Extract the (X, Y) coordinate from the center of the cell holding the provided text.  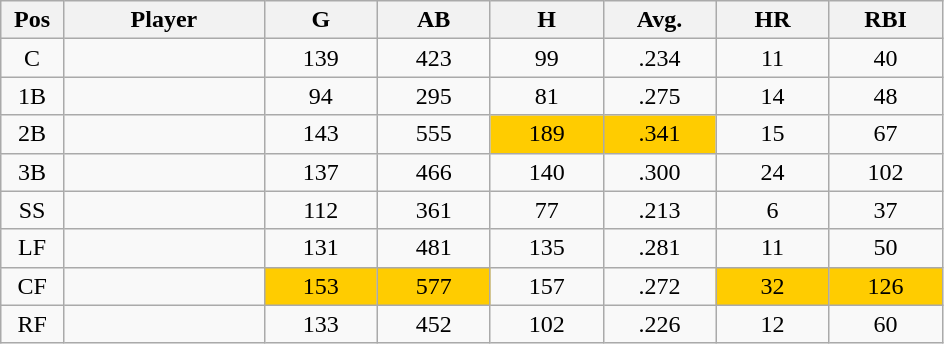
RBI (886, 20)
466 (434, 172)
37 (886, 210)
40 (886, 58)
SS (32, 210)
3B (32, 172)
Player (164, 20)
.213 (660, 210)
131 (320, 248)
2B (32, 134)
6 (772, 210)
C (32, 58)
.234 (660, 58)
157 (546, 286)
137 (320, 172)
189 (546, 134)
452 (434, 324)
140 (546, 172)
CF (32, 286)
G (320, 20)
135 (546, 248)
555 (434, 134)
Avg. (660, 20)
.272 (660, 286)
481 (434, 248)
.300 (660, 172)
577 (434, 286)
295 (434, 96)
133 (320, 324)
AB (434, 20)
.281 (660, 248)
77 (546, 210)
153 (320, 286)
Pos (32, 20)
50 (886, 248)
LF (32, 248)
361 (434, 210)
14 (772, 96)
15 (772, 134)
H (546, 20)
48 (886, 96)
99 (546, 58)
67 (886, 134)
32 (772, 286)
.341 (660, 134)
12 (772, 324)
139 (320, 58)
60 (886, 324)
143 (320, 134)
.226 (660, 324)
94 (320, 96)
.275 (660, 96)
81 (546, 96)
1B (32, 96)
112 (320, 210)
126 (886, 286)
RF (32, 324)
HR (772, 20)
423 (434, 58)
24 (772, 172)
